Return the [x, y] coordinate for the center point of the cell that contains the specified text.  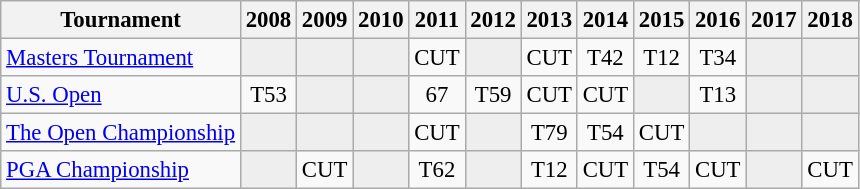
Tournament [121, 20]
2011 [437, 20]
The Open Championship [121, 133]
U.S. Open [121, 95]
T34 [718, 58]
2008 [268, 20]
2009 [325, 20]
Masters Tournament [121, 58]
T42 [605, 58]
2017 [774, 20]
PGA Championship [121, 170]
67 [437, 95]
2016 [718, 20]
T53 [268, 95]
2013 [549, 20]
2018 [830, 20]
T79 [549, 133]
2014 [605, 20]
T62 [437, 170]
2010 [381, 20]
T59 [493, 95]
2015 [661, 20]
2012 [493, 20]
T13 [718, 95]
